Identify which cell holds the provided text, then report its (x, y) central coordinate. 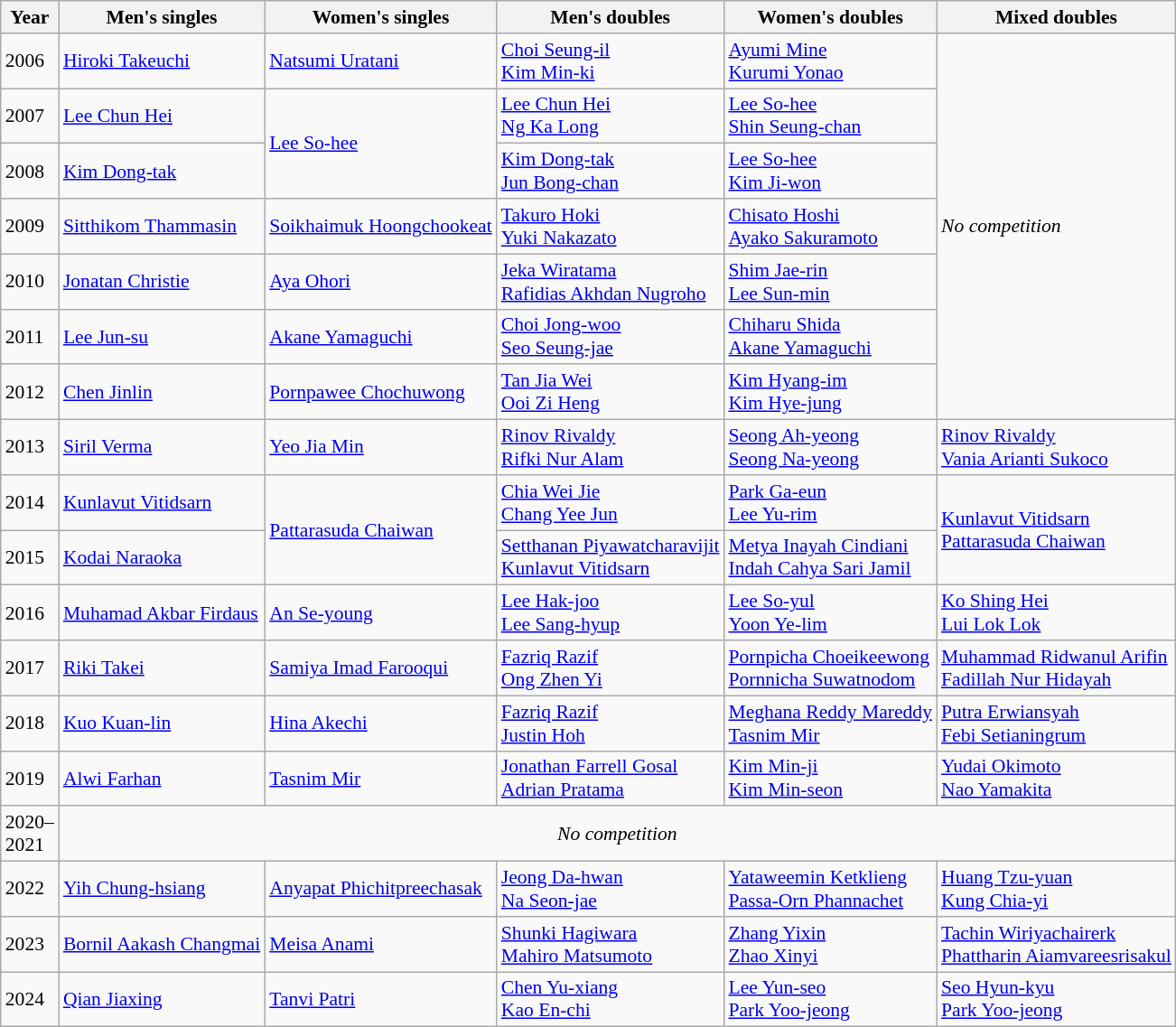
Tasnim Mir (381, 779)
Kunlavut Vitidsarn (162, 502)
Jeka Wiratama Rafidias Akhdan Nugroho (611, 282)
Kodai Naraoka (162, 558)
Yudai Okimoto Nao Yamakita (1057, 779)
Setthanan Piyawatcharavijit Kunlavut Vitidsarn (611, 558)
2012 (30, 392)
Chisato Hoshi Ayako Sakuramoto (830, 226)
Fazriq Razif Ong Zhen Yi (611, 668)
Yataweemin Ketklieng Passa-Orn Phannachet (830, 889)
Chen Jinlin (162, 392)
Kim Hyang-im Kim Hye-jung (830, 392)
Mixed doubles (1057, 17)
Lee So-hee Shin Seung-chan (830, 116)
2010 (30, 282)
Men's doubles (611, 17)
Qian Jiaxing (162, 999)
Seo Hyun-kyu Park Yoo-jeong (1057, 999)
Hina Akechi (381, 723)
Chiharu Shida Akane Yamaguchi (830, 336)
2014 (30, 502)
Meisa Anami (381, 945)
2013 (30, 448)
2024 (30, 999)
Akane Yamaguchi (381, 336)
Ayumi Mine Kurumi Yonao (830, 61)
Lee Chun Hei Ng Ka Long (611, 116)
Year (30, 17)
Women's singles (381, 17)
Lee Hak-joo Lee Sang-hyup (611, 612)
2019 (30, 779)
Lee Yun-seo Park Yoo-jeong (830, 999)
Women's doubles (830, 17)
Park Ga-eun Lee Yu-rim (830, 502)
Siril Verma (162, 448)
Jonatan Christie (162, 282)
Choi Seung-il Kim Min-ki (611, 61)
Meghana Reddy Mareddy Tasnim Mir (830, 723)
Pornpawee Chochuwong (381, 392)
Yih Chung-hsiang (162, 889)
Kim Dong-tak (162, 172)
Samiya Imad Farooqui (381, 668)
Tanvi Patri (381, 999)
Ko Shing Hei Lui Lok Lok (1057, 612)
2008 (30, 172)
Yeo Jia Min (381, 448)
Choi Jong-woo Seo Seung-jae (611, 336)
Pornpicha Choeikeewong Pornnicha Suwatnodom (830, 668)
Takuro Hoki Yuki Nakazato (611, 226)
Kim Min-ji Kim Min-seon (830, 779)
Jeong Da-hwan Na Seon-jae (611, 889)
2018 (30, 723)
Hiroki Takeuchi (162, 61)
Putra Erwiansyah Febi Setianingrum (1057, 723)
Bornil Aakash Changmai (162, 945)
Pattarasuda Chaiwan (381, 530)
2007 (30, 116)
Metya Inayah Cindiani Indah Cahya Sari Jamil (830, 558)
Riki Takei (162, 668)
Shunki Hagiwara Mahiro Matsumoto (611, 945)
2015 (30, 558)
2023 (30, 945)
Tan Jia Wei Ooi Zi Heng (611, 392)
Kuo Kuan-lin (162, 723)
Lee Jun-su (162, 336)
2020–2021 (30, 835)
Huang Tzu-yuan Kung Chia-yi (1057, 889)
Shim Jae-rin Lee Sun-min (830, 282)
Men's singles (162, 17)
An Se-young (381, 612)
2011 (30, 336)
Alwi Farhan (162, 779)
Muhamad Akbar Firdaus (162, 612)
Kunlavut Vitidsarn Pattarasuda Chaiwan (1057, 530)
Sitthikom Thammasin (162, 226)
Seong Ah-yeong Seong Na-yeong (830, 448)
2017 (30, 668)
Lee Chun Hei (162, 116)
Zhang Yixin Zhao Xinyi (830, 945)
2006 (30, 61)
2022 (30, 889)
Rinov Rivaldy Rifki Nur Alam (611, 448)
Muhammad Ridwanul Arifin Fadillah Nur Hidayah (1057, 668)
Rinov Rivaldy Vania Arianti Sukoco (1057, 448)
2009 (30, 226)
Fazriq Razif Justin Hoh (611, 723)
Chia Wei Jie Chang Yee Jun (611, 502)
Jonathan Farrell Gosal Adrian Pratama (611, 779)
2016 (30, 612)
Lee So-hee Kim Ji-won (830, 172)
Lee So-yul Yoon Ye-lim (830, 612)
Soikhaimuk Hoongchookeat (381, 226)
Tachin Wiriyachairerk Phattharin Aiamvareesrisakul (1057, 945)
Lee So-hee (381, 144)
Aya Ohori (381, 282)
Anyapat Phichitpreechasak (381, 889)
Chen Yu-xiang Kao En-chi (611, 999)
Natsumi Uratani (381, 61)
Kim Dong-tak Jun Bong-chan (611, 172)
